Pinpoint the cell where the given text exists, returning its (x, y) midpoint coordinate. 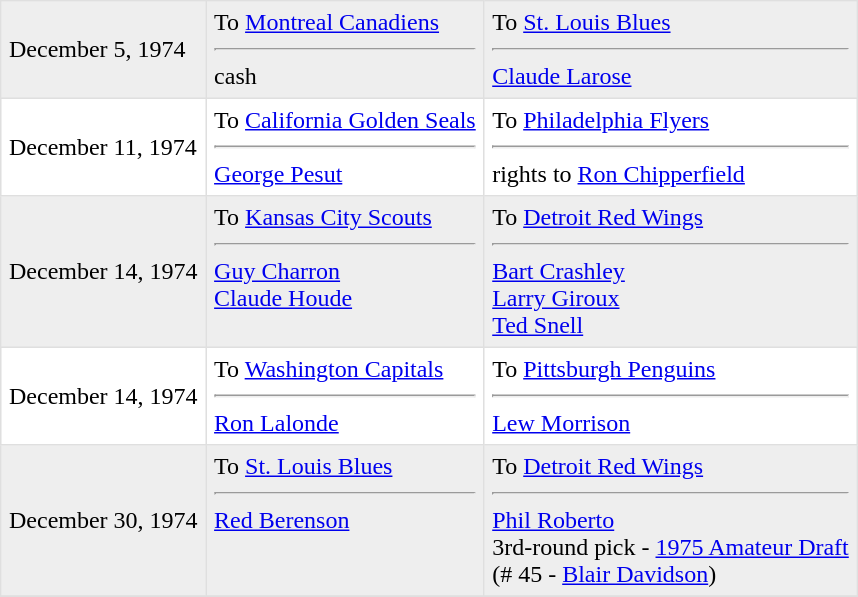
To Pittsburgh PenguinsLew Morrison (670, 396)
To St. Louis BluesRed Berenson (345, 521)
To California Golden SealsGeorge Pesut (345, 147)
To Detroit Red WingsPhil Roberto3rd-round pick - 1975 Amateur Draft(# 45 - Blair Davidson) (670, 521)
December 11, 1974 (104, 147)
To Washington CapitalsRon Lalonde (345, 396)
December 5, 1974 (104, 50)
To Detroit Red WingsBart CrashleyLarry GirouxTed Snell (670, 272)
To Philadelphia Flyersrights to Ron Chipperfield (670, 147)
To Kansas City ScoutsGuy CharronClaude Houde (345, 272)
To Montreal Canadienscash (345, 50)
To St. Louis BluesClaude Larose (670, 50)
December 30, 1974 (104, 521)
